Find where the given text appears and provide that cell's center as [x, y] coordinate. 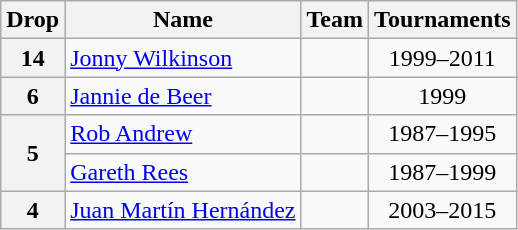
1999–2011 [443, 58]
Jannie de Beer [183, 96]
Juan Martín Hernández [183, 210]
1987–1995 [443, 134]
Tournaments [443, 20]
Gareth Rees [183, 172]
Rob Andrew [183, 134]
5 [33, 153]
Drop [33, 20]
Jonny Wilkinson [183, 58]
Name [183, 20]
4 [33, 210]
14 [33, 58]
1999 [443, 96]
1987–1999 [443, 172]
Team [335, 20]
6 [33, 96]
2003–2015 [443, 210]
